Return [X, Y] of the center of cell containing provided text 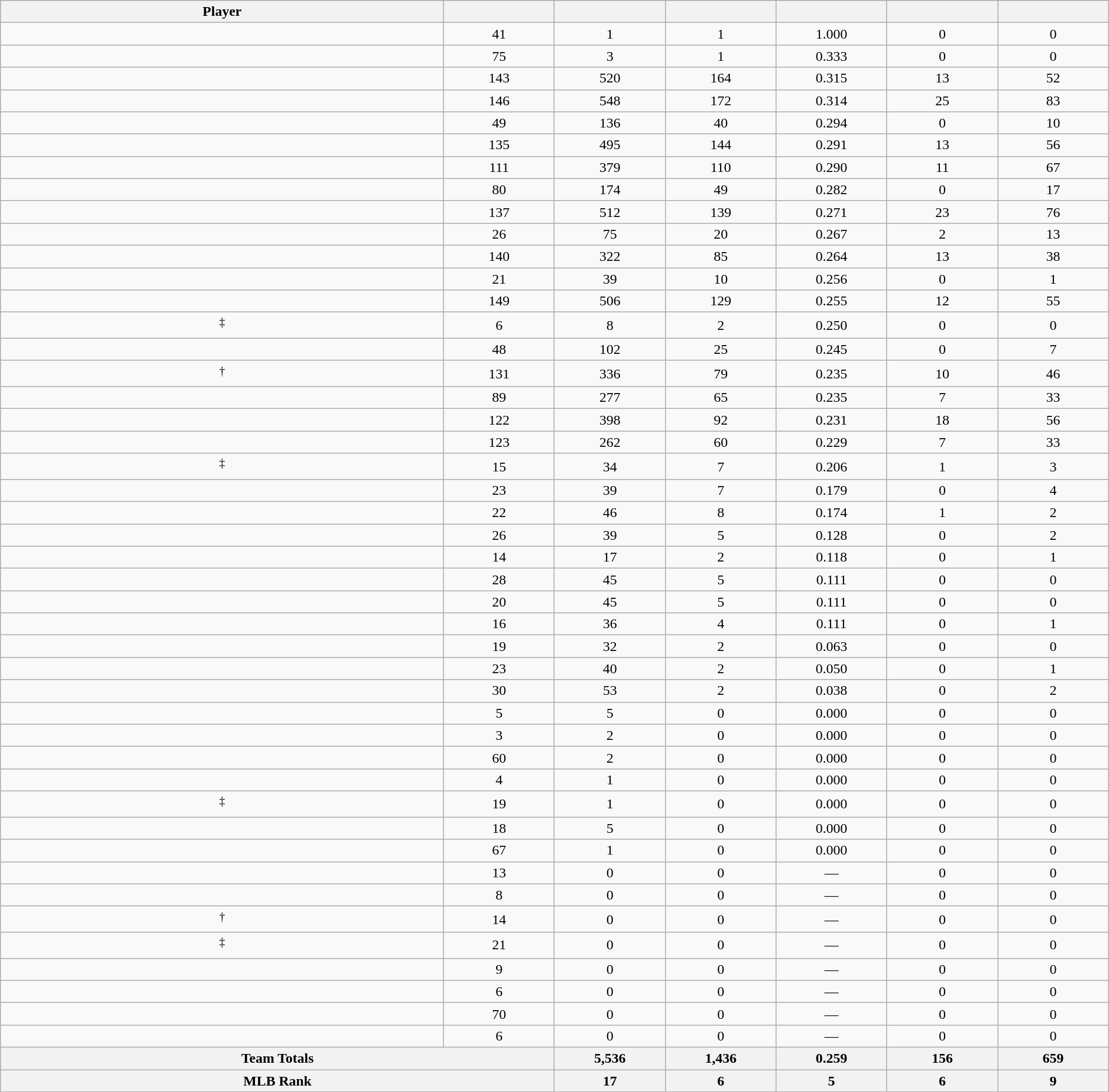
80 [500, 190]
520 [609, 78]
0.250 [832, 325]
156 [942, 1059]
70 [500, 1014]
129 [721, 301]
336 [609, 373]
MLB Rank [277, 1081]
12 [942, 301]
0.314 [832, 101]
53 [609, 691]
0.271 [832, 212]
495 [609, 145]
32 [609, 646]
110 [721, 167]
164 [721, 78]
15 [500, 467]
0.179 [832, 491]
123 [500, 442]
262 [609, 442]
0.259 [832, 1059]
149 [500, 301]
122 [500, 420]
1,436 [721, 1059]
0.315 [832, 78]
48 [500, 349]
0.063 [832, 646]
38 [1053, 256]
76 [1053, 212]
79 [721, 373]
0.050 [832, 669]
277 [609, 398]
Player [222, 12]
548 [609, 101]
83 [1053, 101]
85 [721, 256]
102 [609, 349]
137 [500, 212]
0.038 [832, 691]
0.291 [832, 145]
139 [721, 212]
398 [609, 420]
0.229 [832, 442]
0.256 [832, 279]
136 [609, 123]
16 [500, 624]
140 [500, 256]
0.174 [832, 513]
89 [500, 398]
0.282 [832, 190]
0.206 [832, 467]
0.245 [832, 349]
131 [500, 373]
0.290 [832, 167]
0.333 [832, 56]
5,536 [609, 1059]
28 [500, 580]
41 [500, 34]
322 [609, 256]
659 [1053, 1059]
Team Totals [277, 1059]
36 [609, 624]
146 [500, 101]
506 [609, 301]
22 [500, 513]
11 [942, 167]
143 [500, 78]
135 [500, 145]
92 [721, 420]
0.231 [832, 420]
111 [500, 167]
1.000 [832, 34]
0.255 [832, 301]
30 [500, 691]
174 [609, 190]
0.294 [832, 123]
172 [721, 101]
0.267 [832, 234]
144 [721, 145]
0.128 [832, 535]
0.264 [832, 256]
55 [1053, 301]
52 [1053, 78]
65 [721, 398]
34 [609, 467]
0.118 [832, 557]
379 [609, 167]
512 [609, 212]
